Provide the (X, Y) coordinate of the cell's center where the given text is located.  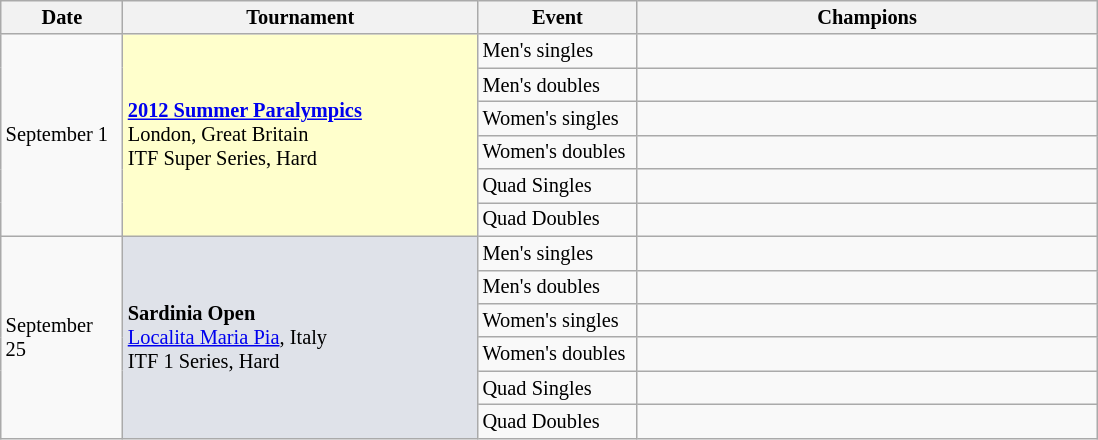
Event (558, 17)
Sardinia Open Localita Maria Pia, ItalyITF 1 Series, Hard (300, 337)
Tournament (300, 17)
September 1 (62, 135)
Champions (867, 17)
2012 Summer Paralympics London, Great BritainITF Super Series, Hard (300, 135)
Date (62, 17)
September 25 (62, 337)
